Determine the [X, Y] coordinate at the center of the cell enclosing the given text.  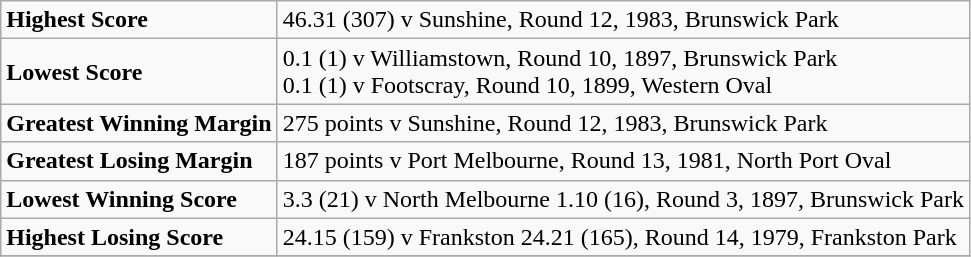
3.3 (21) v North Melbourne 1.10 (16), Round 3, 1897, Brunswick Park [623, 199]
Greatest Winning Margin [139, 123]
24.15 (159) v Frankston 24.21 (165), Round 14, 1979, Frankston Park [623, 237]
Lowest Score [139, 72]
Lowest Winning Score [139, 199]
Highest Score [139, 20]
187 points v Port Melbourne, Round 13, 1981, North Port Oval [623, 161]
0.1 (1) v Williamstown, Round 10, 1897, Brunswick Park0.1 (1) v Footscray, Round 10, 1899, Western Oval [623, 72]
Greatest Losing Margin [139, 161]
46.31 (307) v Sunshine, Round 12, 1983, Brunswick Park [623, 20]
275 points v Sunshine, Round 12, 1983, Brunswick Park [623, 123]
Highest Losing Score [139, 237]
